Find where the given text appears and provide that cell's center as [X, Y] coordinate. 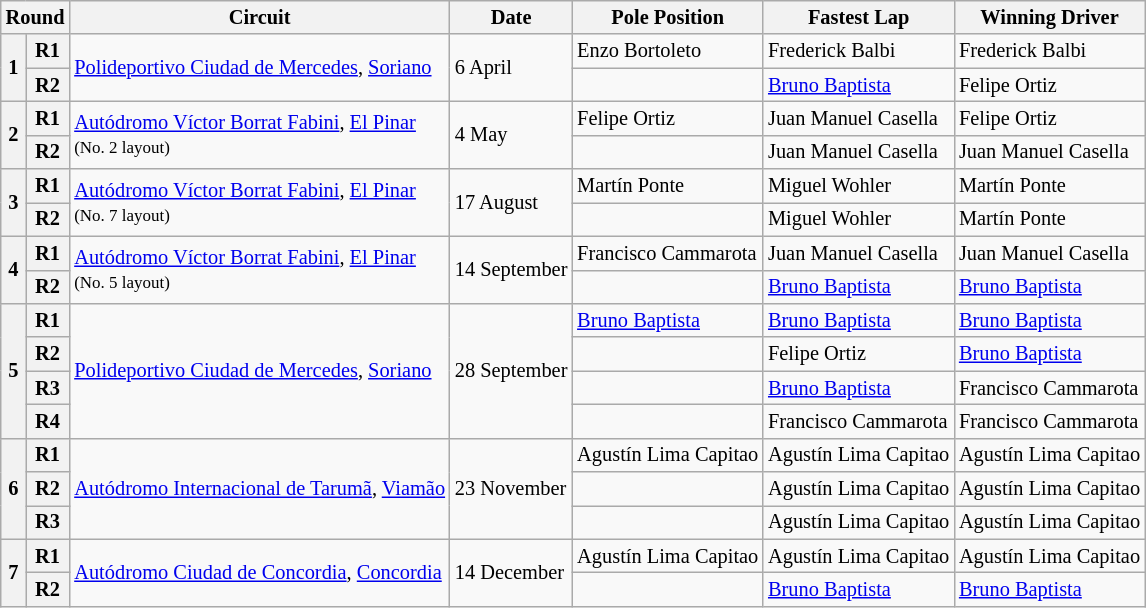
5 [14, 370]
14 September [511, 270]
6 [14, 488]
2 [14, 134]
4 [14, 270]
Circuit [260, 17]
7 [14, 572]
14 December [511, 572]
3 [14, 202]
R4 [48, 421]
Autódromo Internacional de Tarumã, Viamão [260, 488]
Fastest Lap [858, 17]
Round [36, 17]
Winning Driver [1050, 17]
Autódromo Víctor Borrat Fabini, El Pinar (No. 7 layout) [260, 202]
Autódromo Ciudad de Concordia, Concordia [260, 572]
17 August [511, 202]
Pole Position [668, 17]
4 May [511, 134]
Enzo Bortoleto [668, 51]
Date [511, 17]
1 [14, 68]
28 September [511, 370]
Autódromo Víctor Borrat Fabini, El Pinar(No. 5 layout) [260, 270]
6 April [511, 68]
23 November [511, 488]
Autódromo Víctor Borrat Fabini, El Pinar (No. 2 layout) [260, 134]
